Output the (x, y) coordinate of the center of the cell containing the given text.  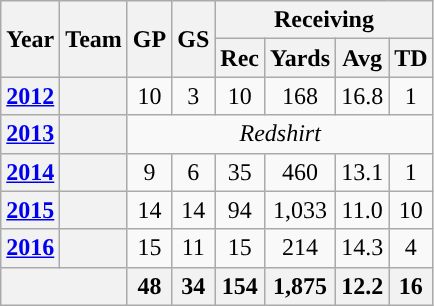
16 (411, 286)
GS (194, 39)
11.0 (362, 210)
11 (194, 248)
Receiving (324, 20)
Yards (300, 58)
460 (300, 172)
168 (300, 96)
214 (300, 248)
12.2 (362, 286)
GP (149, 39)
35 (240, 172)
2015 (30, 210)
1,875 (300, 286)
2012 (30, 96)
Rec (240, 58)
2013 (30, 134)
9 (149, 172)
48 (149, 286)
1,033 (300, 210)
34 (194, 286)
94 (240, 210)
4 (411, 248)
TD (411, 58)
Team (94, 39)
154 (240, 286)
2014 (30, 172)
2016 (30, 248)
Avg (362, 58)
6 (194, 172)
Year (30, 39)
16.8 (362, 96)
3 (194, 96)
Redshirt (280, 134)
14.3 (362, 248)
13.1 (362, 172)
